Scan for the cell matching the given text and deliver its [x, y] coordinate at center. 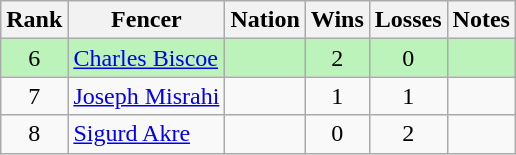
Sigurd Akre [146, 134]
Losses [408, 20]
7 [34, 96]
Joseph Misrahi [146, 96]
Nation [265, 20]
Fencer [146, 20]
Charles Biscoe [146, 58]
8 [34, 134]
6 [34, 58]
Wins [337, 20]
Rank [34, 20]
Notes [481, 20]
